From the cell containing the given text, extract its center point as (x, y) coordinate. 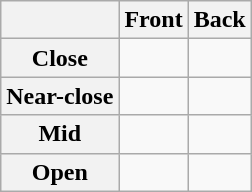
Close (60, 58)
Mid (60, 134)
Near-close (60, 96)
Back (220, 20)
Front (154, 20)
Open (60, 172)
